Provide the [X, Y] coordinate of the cell's center where the given text is located.  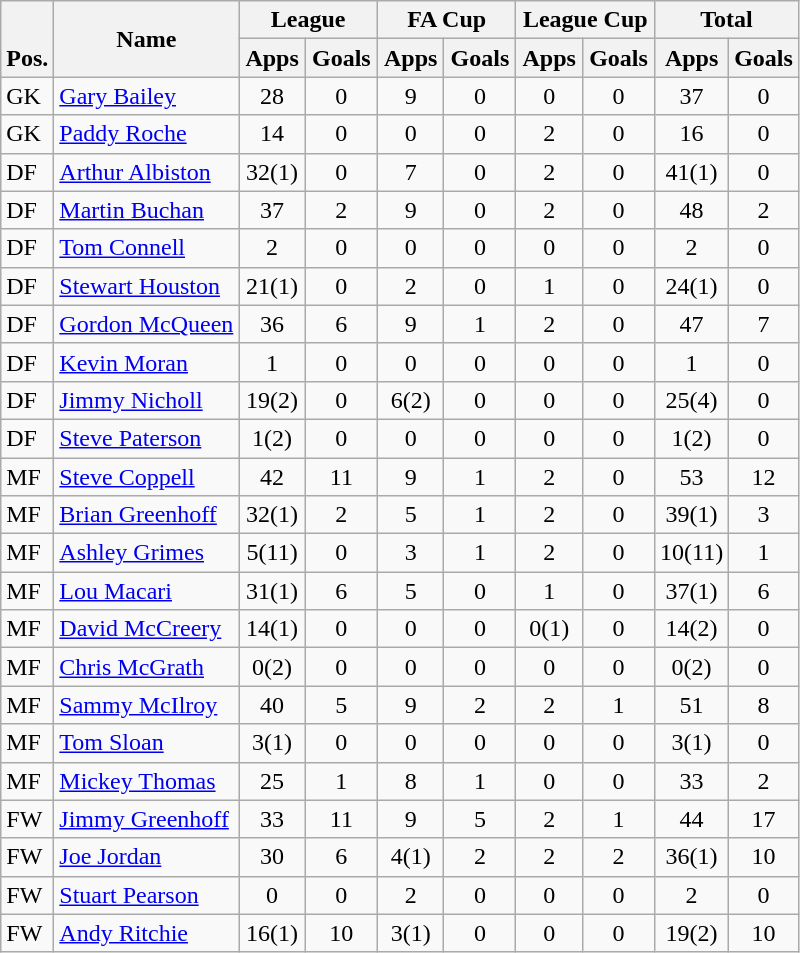
Steve Coppell [146, 477]
42 [272, 477]
40 [272, 705]
6(2) [410, 400]
48 [692, 210]
Steve Paterson [146, 438]
5(11) [272, 553]
14 [272, 134]
Joe Jordan [146, 857]
30 [272, 857]
37(1) [692, 591]
12 [764, 477]
Pos. [28, 39]
14(1) [272, 629]
44 [692, 819]
Jimmy Greenhoff [146, 819]
10(11) [692, 553]
24(1) [692, 286]
Gordon McQueen [146, 324]
Name [146, 39]
36 [272, 324]
41(1) [692, 172]
39(1) [692, 515]
14(2) [692, 629]
Andy Ritchie [146, 933]
31(1) [272, 591]
League [308, 20]
Martin Buchan [146, 210]
Lou Macari [146, 591]
21(1) [272, 286]
Stuart Pearson [146, 895]
53 [692, 477]
36(1) [692, 857]
4(1) [410, 857]
28 [272, 96]
Paddy Roche [146, 134]
Brian Greenhoff [146, 515]
Sammy McIlroy [146, 705]
16(1) [272, 933]
51 [692, 705]
Tom Connell [146, 248]
Ashley Grimes [146, 553]
Tom Sloan [146, 743]
Kevin Moran [146, 362]
25 [272, 781]
Gary Bailey [146, 96]
FA Cup [446, 20]
Total [727, 20]
16 [692, 134]
Stewart Houston [146, 286]
Mickey Thomas [146, 781]
Arthur Albiston [146, 172]
17 [764, 819]
League Cup [586, 20]
David McCreery [146, 629]
47 [692, 324]
Jimmy Nicholl [146, 400]
Chris McGrath [146, 667]
0(1) [550, 629]
25(4) [692, 400]
